Pinpoint the cell where the given text exists, returning its [x, y] midpoint coordinate. 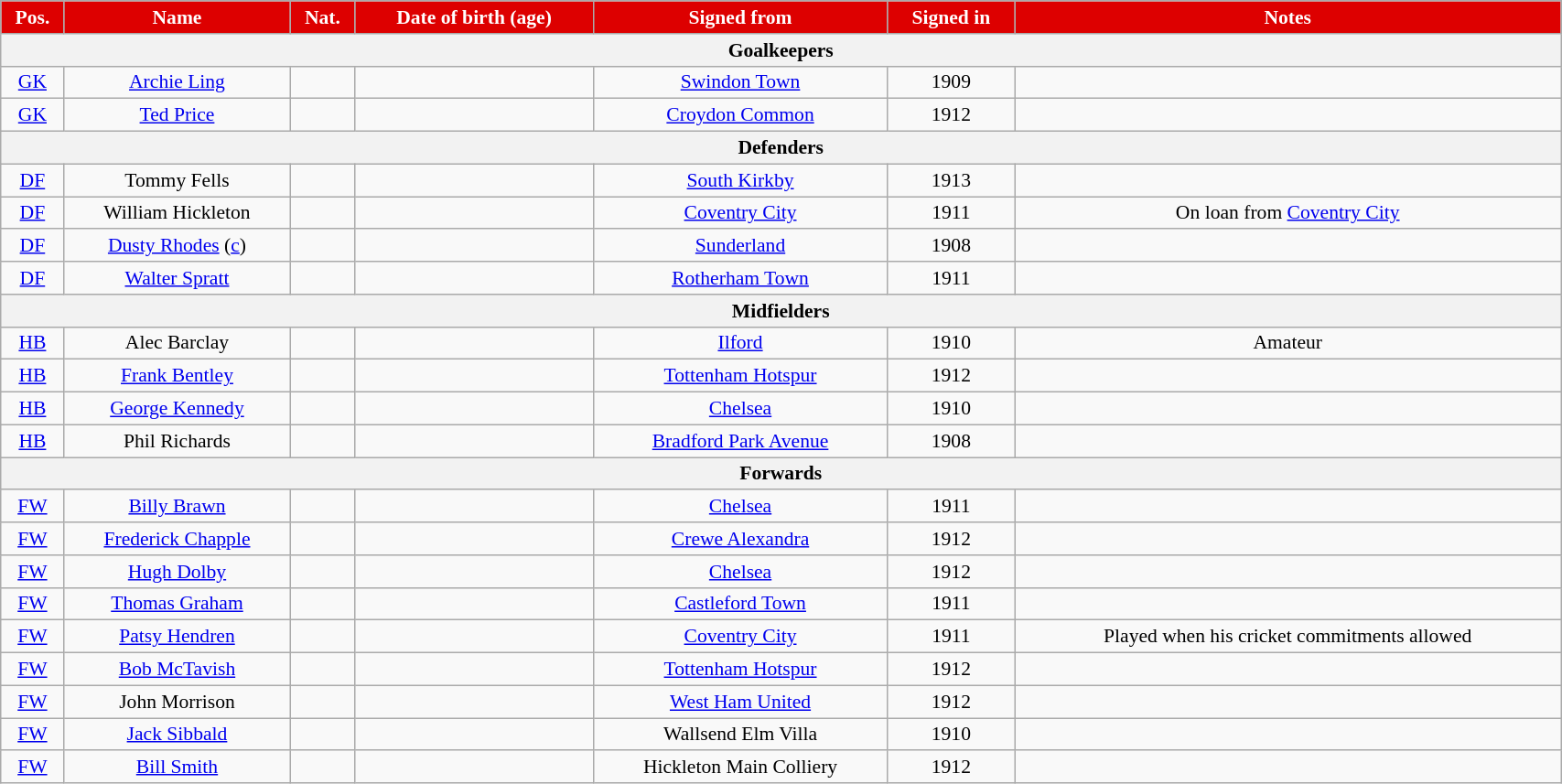
Wallsend Elm Villa [740, 735]
Bob McTavish [178, 670]
Notes [1288, 17]
John Morrison [178, 702]
Walter Spratt [178, 278]
Patsy Hendren [178, 637]
Bradford Park Avenue [740, 441]
Ted Price [178, 115]
Tommy Fells [178, 180]
Bill Smith [178, 768]
West Ham United [740, 702]
Goalkeepers [781, 50]
Date of birth (age) [474, 17]
Played when his cricket commitments allowed [1288, 637]
Name [178, 17]
George Kennedy [178, 409]
Jack Sibbald [178, 735]
Archie Ling [178, 82]
Midfielders [781, 311]
Amateur [1288, 343]
Castleford Town [740, 604]
Pos. [33, 17]
Hugh Dolby [178, 572]
Alec Barclay [178, 343]
Hickleton Main Colliery [740, 768]
Phil Richards [178, 441]
Sunderland [740, 246]
Signed from [740, 17]
Croydon Common [740, 115]
South Kirkby [740, 180]
Forwards [781, 474]
Defenders [781, 148]
William Hickleton [178, 213]
Dusty Rhodes (c) [178, 246]
On loan from Coventry City [1288, 213]
1909 [952, 82]
Crewe Alexandra [740, 539]
Frederick Chapple [178, 539]
Rotherham Town [740, 278]
Thomas Graham [178, 604]
Frank Bentley [178, 376]
1913 [952, 180]
Nat. [322, 17]
Swindon Town [740, 82]
Signed in [952, 17]
Ilford [740, 343]
Billy Brawn [178, 507]
